Identify which cell holds the provided text, then report its [x, y] central coordinate. 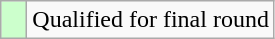
Qualified for final round [151, 20]
